Locate the cell with the specified text and output its [X, Y] center coordinate. 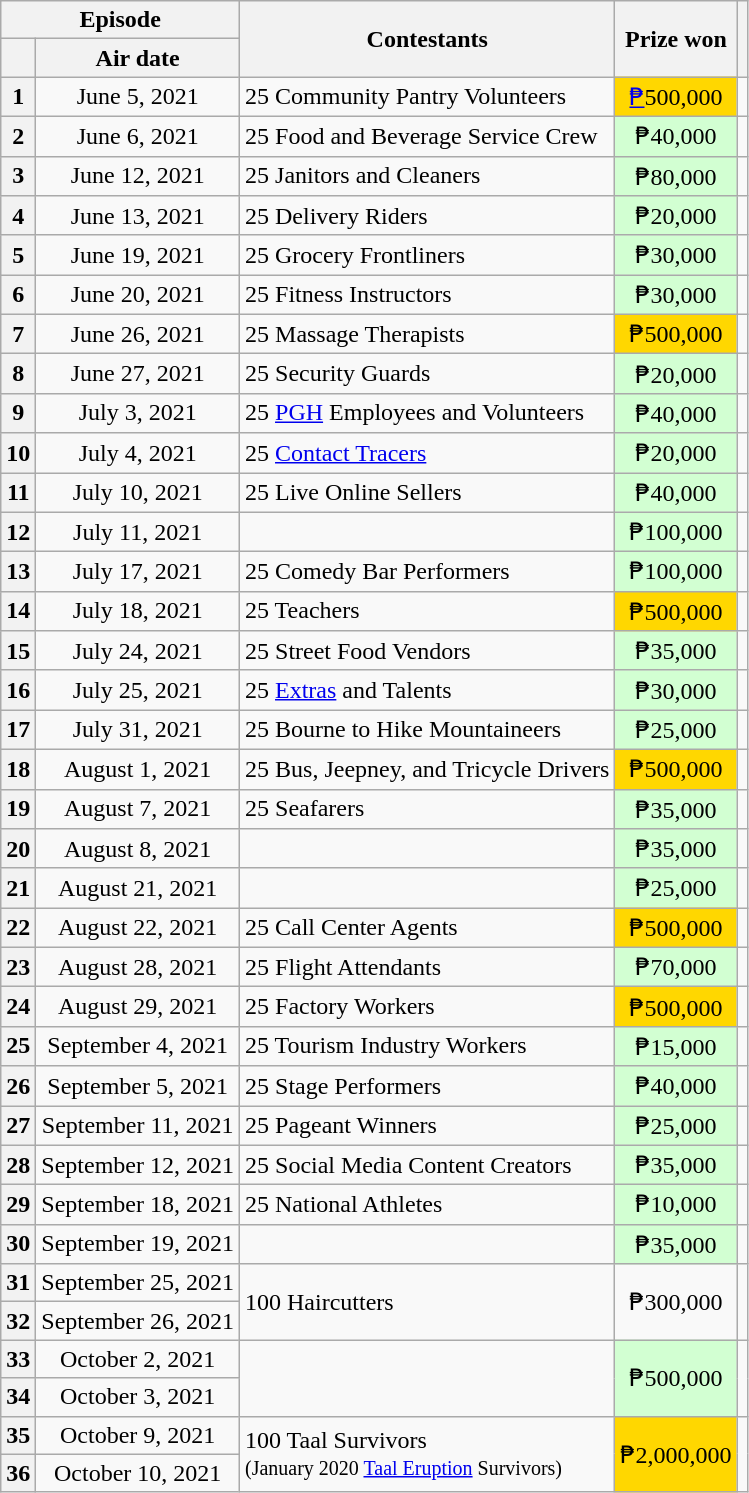
June 27, 2021 [138, 374]
25 Pageant Winners [428, 1126]
25 Tourism Industry Workers [428, 1046]
July 3, 2021 [138, 413]
18 [18, 769]
25 National Athletes [428, 1205]
25 Street Food Vendors [428, 651]
October 9, 2021 [138, 1435]
July 11, 2021 [138, 532]
25 Seafarers [428, 809]
25 Bus, Jeepney, and Tricycle Drivers [428, 769]
July 25, 2021 [138, 690]
25 Delivery Riders [428, 216]
September 11, 2021 [138, 1126]
29 [18, 1205]
₱15,000 [676, 1046]
25 Teachers [428, 611]
25 Bourne to Hike Mountaineers [428, 730]
25 Comedy Bar Performers [428, 572]
August 22, 2021 [138, 928]
October 10, 2021 [138, 1473]
September 12, 2021 [138, 1165]
100 Haircutters [428, 1302]
₱10,000 [676, 1205]
25 Call Center Agents [428, 928]
Prize won [676, 39]
17 [18, 730]
25 Social Media Content Creators [428, 1165]
June 20, 2021 [138, 295]
7 [18, 334]
35 [18, 1435]
June 19, 2021 [138, 255]
32 [18, 1321]
10 [18, 453]
25 [18, 1046]
31 [18, 1283]
3 [18, 176]
24 [18, 1007]
July 10, 2021 [138, 492]
July 31, 2021 [138, 730]
September 18, 2021 [138, 1205]
September 25, 2021 [138, 1283]
15 [18, 651]
October 2, 2021 [138, 1359]
25 Live Online Sellers [428, 492]
22 [18, 928]
July 17, 2021 [138, 572]
Episode [120, 20]
5 [18, 255]
4 [18, 216]
25 Security Guards [428, 374]
33 [18, 1359]
2 [18, 136]
100 Taal Survivors(January 2020 Taal Eruption Survivors) [428, 1454]
6 [18, 295]
June 13, 2021 [138, 216]
25 Grocery Frontliners [428, 255]
September 26, 2021 [138, 1321]
25 Stage Performers [428, 1086]
25 Factory Workers [428, 1007]
June 5, 2021 [138, 97]
25 PGH Employees and Volunteers [428, 413]
₱2,000,000 [676, 1454]
25 Food and Beverage Service Crew [428, 136]
July 24, 2021 [138, 651]
Air date [138, 58]
26 [18, 1086]
September 19, 2021 [138, 1244]
September 5, 2021 [138, 1086]
August 29, 2021 [138, 1007]
September 4, 2021 [138, 1046]
August 7, 2021 [138, 809]
25 Community Pantry Volunteers [428, 97]
July 18, 2021 [138, 611]
20 [18, 849]
25 Flight Attendants [428, 967]
October 3, 2021 [138, 1397]
₱300,000 [676, 1302]
19 [18, 809]
21 [18, 888]
August 1, 2021 [138, 769]
25 Contact Tracers [428, 453]
16 [18, 690]
28 [18, 1165]
12 [18, 532]
June 26, 2021 [138, 334]
August 21, 2021 [138, 888]
1 [18, 97]
9 [18, 413]
25 Janitors and Cleaners [428, 176]
June 6, 2021 [138, 136]
23 [18, 967]
₱70,000 [676, 967]
36 [18, 1473]
25 Extras and Talents [428, 690]
Contestants [428, 39]
August 8, 2021 [138, 849]
13 [18, 572]
July 4, 2021 [138, 453]
8 [18, 374]
August 28, 2021 [138, 967]
June 12, 2021 [138, 176]
34 [18, 1397]
25 Massage Therapists [428, 334]
14 [18, 611]
25 Fitness Instructors [428, 295]
11 [18, 492]
30 [18, 1244]
27 [18, 1126]
₱80,000 [676, 176]
